Find where the given text appears and provide that cell's center as [x, y] coordinate. 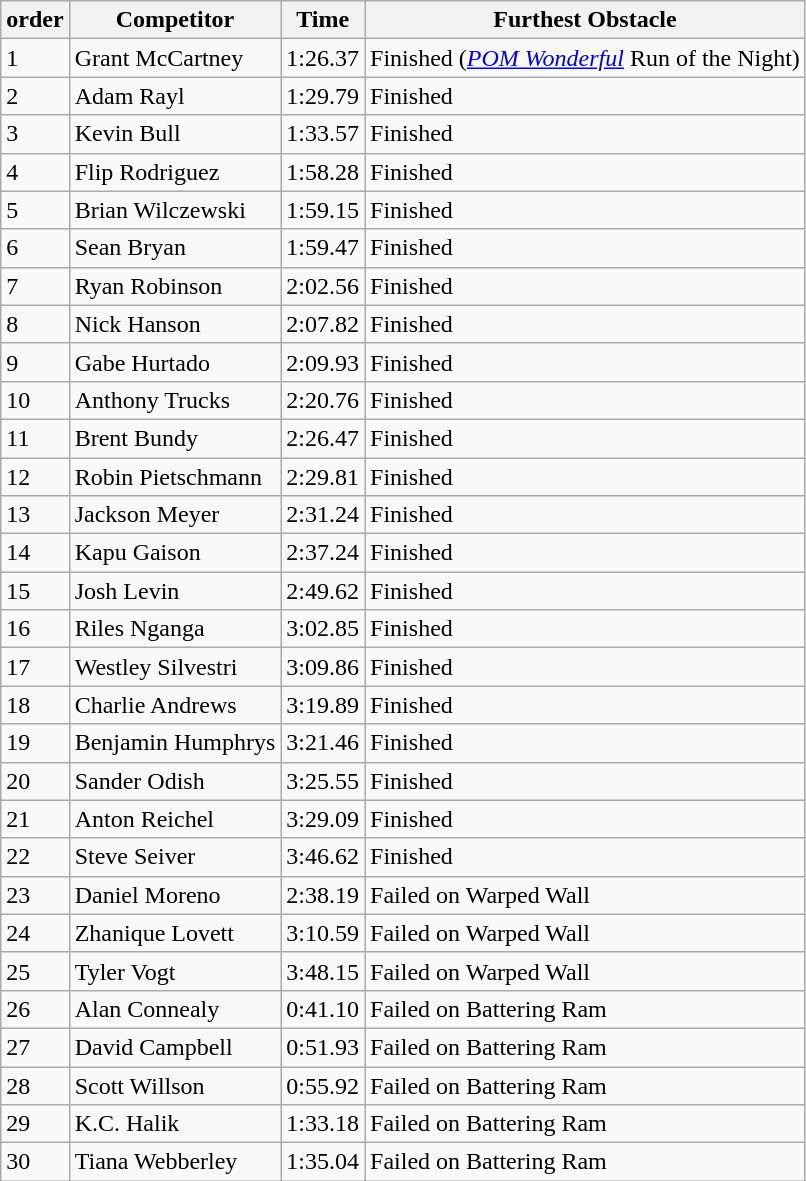
Benjamin Humphrys [175, 743]
7 [35, 286]
1:35.04 [323, 1162]
1:59.15 [323, 210]
1:33.57 [323, 134]
3 [35, 134]
29 [35, 1124]
20 [35, 781]
3:10.59 [323, 933]
Tiana Webberley [175, 1162]
Sander Odish [175, 781]
14 [35, 553]
2:20.76 [323, 400]
Westley Silvestri [175, 667]
Nick Hanson [175, 324]
K.C. Halik [175, 1124]
24 [35, 933]
Brent Bundy [175, 438]
1:58.28 [323, 172]
3:46.62 [323, 857]
Steve Seiver [175, 857]
2:38.19 [323, 895]
Jackson Meyer [175, 515]
3:48.15 [323, 971]
18 [35, 705]
Finished (POM Wonderful Run of the Night) [586, 58]
9 [35, 362]
Scott Willson [175, 1085]
2:31.24 [323, 515]
12 [35, 477]
26 [35, 1009]
17 [35, 667]
23 [35, 895]
1:26.37 [323, 58]
27 [35, 1047]
3:25.55 [323, 781]
0:55.92 [323, 1085]
3:02.85 [323, 629]
Competitor [175, 20]
Grant McCartney [175, 58]
13 [35, 515]
Zhanique Lovett [175, 933]
3:19.89 [323, 705]
5 [35, 210]
22 [35, 857]
Robin Pietschmann [175, 477]
3:29.09 [323, 819]
order [35, 20]
Sean Bryan [175, 248]
Anthony Trucks [175, 400]
Ryan Robinson [175, 286]
19 [35, 743]
1:29.79 [323, 96]
2:26.47 [323, 438]
Tyler Vogt [175, 971]
4 [35, 172]
6 [35, 248]
1:59.47 [323, 248]
11 [35, 438]
30 [35, 1162]
2:49.62 [323, 591]
Daniel Moreno [175, 895]
0:51.93 [323, 1047]
2:09.93 [323, 362]
Kevin Bull [175, 134]
Charlie Andrews [175, 705]
Anton Reichel [175, 819]
2:02.56 [323, 286]
Kapu Gaison [175, 553]
Alan Connealy [175, 1009]
Gabe Hurtado [175, 362]
Furthest Obstacle [586, 20]
David Campbell [175, 1047]
15 [35, 591]
2:29.81 [323, 477]
28 [35, 1085]
3:09.86 [323, 667]
Flip Rodriguez [175, 172]
8 [35, 324]
Brian Wilczewski [175, 210]
Time [323, 20]
1 [35, 58]
3:21.46 [323, 743]
16 [35, 629]
2:37.24 [323, 553]
21 [35, 819]
10 [35, 400]
Adam Rayl [175, 96]
Josh Levin [175, 591]
1:33.18 [323, 1124]
25 [35, 971]
0:41.10 [323, 1009]
2:07.82 [323, 324]
Riles Nganga [175, 629]
2 [35, 96]
